Identify which cell holds the provided text, then report its (X, Y) central coordinate. 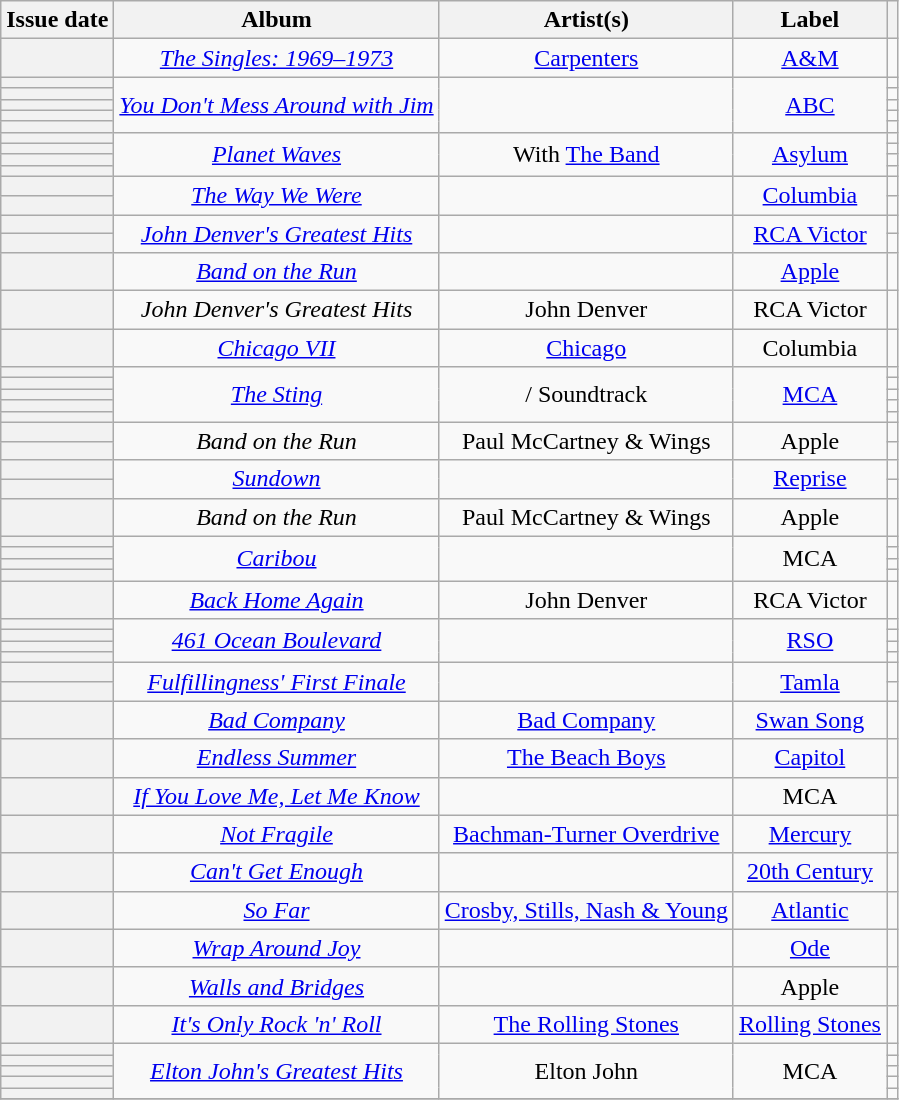
Planet Waves (276, 154)
Capitol (810, 758)
Back Home Again (276, 599)
Asylum (810, 154)
Rolling Stones (810, 1024)
The Sting (276, 394)
Not Fragile (276, 834)
Atlantic (810, 910)
Ode (810, 948)
Tamla (810, 682)
The Way We Were (276, 195)
A&M (810, 58)
Wrap Around Joy (276, 948)
Artist(s) (586, 20)
RSO (810, 641)
/ Soundtrack (586, 394)
Sundown (276, 479)
The Beach Boys (586, 758)
Carpenters (586, 58)
It's Only Rock 'n' Roll (276, 1024)
Elton John (586, 1070)
461 Ocean Boulevard (276, 641)
Reprise (810, 479)
Fulfillingness' First Finale (276, 682)
The Rolling Stones (586, 1024)
Issue date (58, 20)
With The Band (586, 154)
Bachman-Turner Overdrive (586, 834)
Walls and Bridges (276, 986)
Chicago VII (276, 348)
Caribou (276, 558)
Label (810, 20)
Album (276, 20)
Chicago (586, 348)
The Singles: 1969–1973 (276, 58)
20th Century (810, 872)
Endless Summer (276, 758)
Can't Get Enough (276, 872)
Swan Song (810, 720)
ABC (810, 104)
If You Love Me, Let Me Know (276, 796)
You Don't Mess Around with Jim (276, 104)
Crosby, Stills, Nash & Young (586, 910)
Mercury (810, 834)
So Far (276, 910)
Elton John's Greatest Hits (276, 1070)
